For the text-containing cell, return its midpoint in [X, Y] coordinate format. 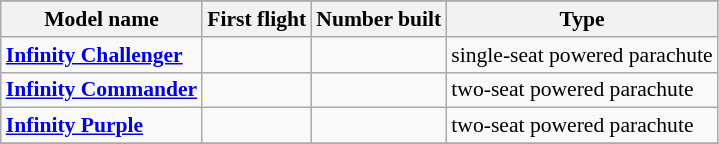
Infinity Purple [102, 126]
Infinity Challenger [102, 55]
Infinity Commander [102, 90]
single-seat powered parachute [582, 55]
First flight [256, 19]
Number built [378, 19]
Type [582, 19]
Model name [102, 19]
